From the cell containing the given text, extract its center point as (X, Y) coordinate. 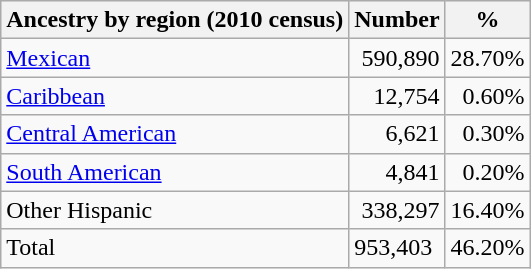
0.20% (488, 172)
12,754 (397, 96)
Number (397, 20)
Central American (175, 134)
6,621 (397, 134)
Caribbean (175, 96)
Other Hispanic (175, 210)
0.30% (488, 134)
Mexican (175, 58)
Total (175, 248)
338,297 (397, 210)
Ancestry by region (2010 census) (175, 20)
16.40% (488, 210)
0.60% (488, 96)
46.20% (488, 248)
590,890 (397, 58)
South American (175, 172)
953,403 (397, 248)
4,841 (397, 172)
% (488, 20)
28.70% (488, 58)
